Search for the cell housing the specified text and yield its (X, Y) center coordinate. 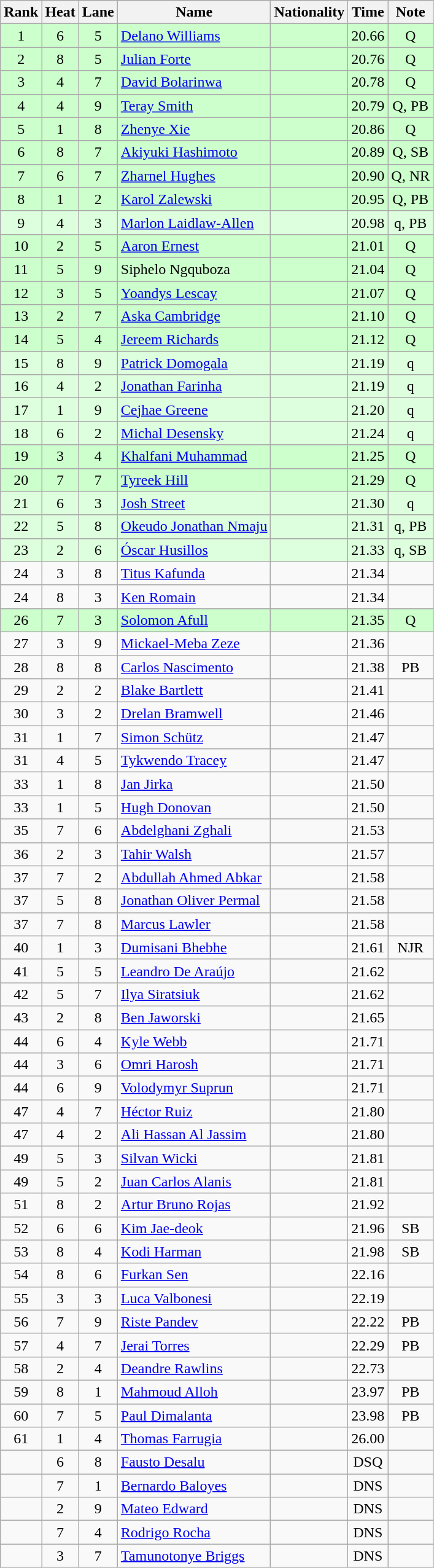
22 (21, 527)
18 (21, 433)
Delano Williams (194, 36)
52 (21, 1228)
28 (21, 667)
Karol Zalewski (194, 199)
Khalfani Muhammad (194, 457)
Silvan Wicki (194, 1158)
Marlon Laidlaw-Allen (194, 222)
61 (21, 1439)
Michal Desensky (194, 433)
21.04 (368, 269)
21.53 (368, 831)
Riste Pandev (194, 1322)
Carlos Nascimento (194, 667)
21.01 (368, 246)
Furkan Sen (194, 1275)
Kodi Harman (194, 1252)
23.97 (368, 1392)
60 (21, 1415)
Mahmoud Alloh (194, 1392)
Abdullah Ahmed Abkar (194, 877)
Josh Street (194, 503)
Óscar Husillos (194, 550)
16 (21, 386)
Siphelo Ngquboza (194, 269)
21.57 (368, 854)
27 (21, 643)
Name (194, 12)
Bernardo Baloyes (194, 1486)
Nationality (309, 12)
20.98 (368, 222)
Q, SB (411, 152)
Time (368, 12)
Jonathan Farinha (194, 386)
Artur Bruno Rojas (194, 1205)
Kim Jae-deok (194, 1228)
21.20 (368, 410)
Jonathan Oliver Permal (194, 901)
26 (21, 620)
10 (21, 246)
54 (21, 1275)
Aaron Ernest (194, 246)
Mickael-Meba Zeze (194, 643)
Marcus Lawler (194, 924)
Paul Dimalanta (194, 1415)
Jerai Torres (194, 1345)
Hugh Donovan (194, 807)
NJR (411, 947)
21.36 (368, 643)
Aska Cambridge (194, 316)
59 (21, 1392)
41 (21, 971)
Tykwendo Tracey (194, 761)
Julian Forte (194, 59)
Rank (21, 12)
21.35 (368, 620)
Solomon Afull (194, 620)
Juan Carlos Alanis (194, 1182)
Leandro De Araújo (194, 971)
21.07 (368, 293)
Rodrigo Rocha (194, 1532)
55 (21, 1298)
22.73 (368, 1368)
Cejhae Greene (194, 410)
40 (21, 947)
56 (21, 1322)
Ilya Siratsiuk (194, 994)
17 (21, 410)
Thomas Farrugia (194, 1439)
23.98 (368, 1415)
Note (411, 12)
Volodymyr Suprun (194, 1088)
23 (21, 550)
Omri Harosh (194, 1065)
Abdelghani Zghali (194, 831)
21.38 (368, 667)
Simon Schütz (194, 737)
Okeudo Jonathan Nmaju (194, 527)
Luca Valbonesi (194, 1298)
Héctor Ruiz (194, 1111)
21.61 (368, 947)
Fausto Desalu (194, 1462)
Lane (98, 12)
21.29 (368, 480)
20.86 (368, 129)
21.41 (368, 691)
22.16 (368, 1275)
20.89 (368, 152)
Akiyuki Hashimoto (194, 152)
Kyle Webb (194, 1041)
22.19 (368, 1298)
22.29 (368, 1345)
21.65 (368, 1017)
Q, NR (411, 176)
21.10 (368, 316)
51 (21, 1205)
21.25 (368, 457)
Blake Bartlett (194, 691)
q, SB (411, 550)
Dumisani Bhebhe (194, 947)
21.98 (368, 1252)
Titus Kafunda (194, 573)
Patrick Domogala (194, 363)
21 (21, 503)
20.79 (368, 106)
Heat (60, 12)
26.00 (368, 1439)
21.30 (368, 503)
30 (21, 714)
29 (21, 691)
21.12 (368, 340)
58 (21, 1368)
21.92 (368, 1205)
22.22 (368, 1322)
14 (21, 340)
20.78 (368, 82)
Tyreek Hill (194, 480)
21.46 (368, 714)
42 (21, 994)
21.96 (368, 1228)
21.31 (368, 527)
Deandre Rawlins (194, 1368)
Mateo Edward (194, 1509)
Yoandys Lescay (194, 293)
36 (21, 854)
19 (21, 457)
Ben Jaworski (194, 1017)
21.33 (368, 550)
DSQ (368, 1462)
20.76 (368, 59)
20.95 (368, 199)
13 (21, 316)
57 (21, 1345)
12 (21, 293)
Ken Romain (194, 597)
Zhenye Xie (194, 129)
Jan Jirka (194, 784)
20.90 (368, 176)
20.66 (368, 36)
Tahir Walsh (194, 854)
Ali Hassan Al Jassim (194, 1135)
35 (21, 831)
Drelan Bramwell (194, 714)
53 (21, 1252)
David Bolarinwa (194, 82)
11 (21, 269)
15 (21, 363)
Teray Smith (194, 106)
Zharnel Hughes (194, 176)
21.24 (368, 433)
20 (21, 480)
Jereem Richards (194, 340)
Tamunotonye Briggs (194, 1556)
43 (21, 1017)
